For the text-containing cell, return its midpoint in (X, Y) coordinate format. 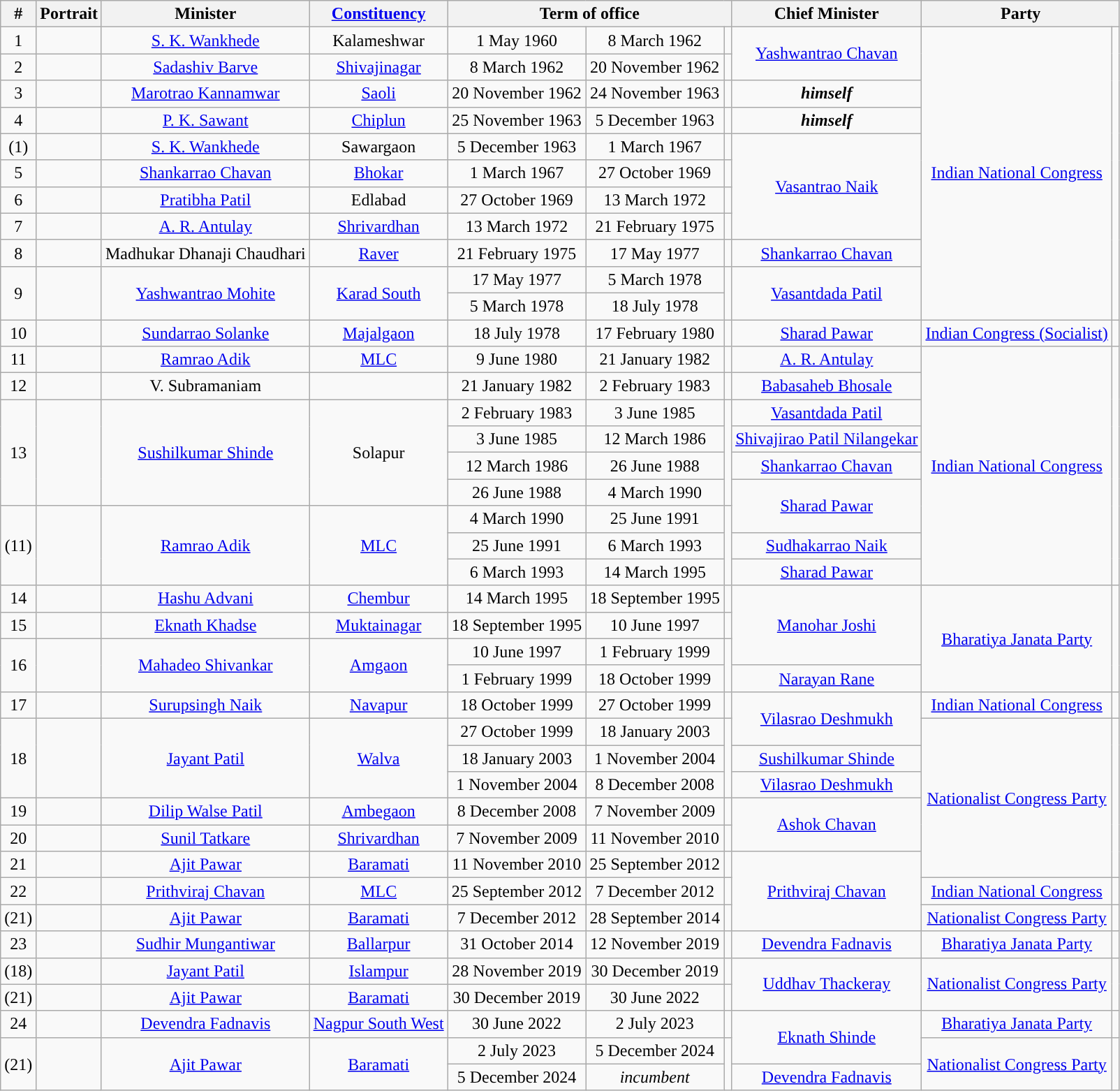
Term of office (589, 14)
9 June 1980 (517, 360)
Amgaon (378, 665)
18 (18, 758)
13 (18, 453)
Hashu Advani (205, 599)
Sundarrao Solanke (205, 333)
24 (18, 1024)
(11) (18, 545)
Portrait (69, 14)
14 (18, 599)
5 (18, 173)
Navapur (378, 705)
28 September 2014 (655, 918)
17 February 1980 (655, 333)
Ballarpur (378, 944)
Solapur (378, 453)
15 (18, 625)
Bhokar (378, 173)
Pratibha Patil (205, 200)
9 (18, 293)
17 (18, 705)
Sawargaon (378, 147)
Saoli (378, 94)
22 (18, 891)
Sudhir Mungantiwar (205, 944)
Chembur (378, 599)
Eknath Khadse (205, 625)
23 (18, 944)
Edlabad (378, 200)
Indian Congress (Socialist) (1017, 333)
1 (18, 41)
7 (18, 226)
Babasaheb Bhosale (827, 386)
Chiplun (378, 120)
Majalgaon (378, 333)
2 (18, 67)
Uddhav Thackeray (827, 984)
(1) (18, 147)
20 (18, 838)
Marotrao Kannamwar (205, 94)
24 November 1963 (655, 94)
Muktainagar (378, 625)
4 (18, 120)
Eknath Shinde (827, 1037)
28 November 2019 (517, 971)
Shivajirao Patil Nilangekar (827, 439)
16 (18, 665)
25 November 1963 (517, 120)
Ambegaon (378, 812)
Madhukar Dhanaji Chaudhari (205, 253)
Dilip Walse Patil (205, 812)
(18) (18, 971)
19 (18, 812)
Sudhakarrao Naik (827, 545)
6 (18, 200)
Shivajinagar (378, 67)
# (18, 14)
Kalameshwar (378, 41)
1 May 1960 (517, 41)
12 November 2019 (655, 944)
Sunil Tatkare (205, 838)
Narayan Rane (827, 678)
Mahadeo Shivankar (205, 665)
21 (18, 865)
Karad South (378, 293)
Sadashiv Barve (205, 67)
Raver (378, 253)
11 (18, 360)
8 (18, 253)
Party (1021, 14)
Ashok Chavan (827, 825)
Manohar Joshi (827, 625)
Constituency (378, 14)
incumbent (655, 1077)
Yashwantrao Mohite (205, 293)
Vasantrao Naik (827, 186)
V. Subramaniam (205, 386)
Surupsingh Naik (205, 705)
Islampur (378, 971)
Minister (205, 14)
3 (18, 94)
Nagpur South West (378, 1024)
P. K. Sawant (205, 120)
31 October 2014 (517, 944)
Chief Minister (827, 14)
Yashwantrao Chavan (827, 54)
12 (18, 386)
10 (18, 333)
Walva (378, 758)
